Pinpoint the cell where the given text exists, returning its (X, Y) midpoint coordinate. 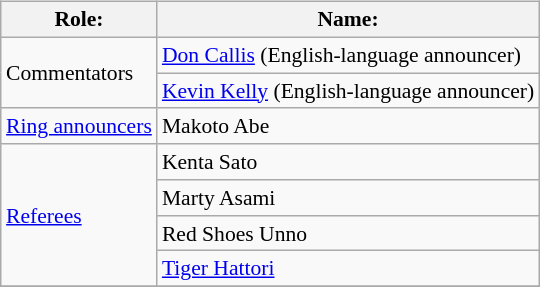
Makoto Abe (348, 126)
Don Callis (English-language announcer) (348, 55)
Role: (79, 20)
Kenta Sato (348, 162)
Tiger Hattori (348, 269)
Referees (79, 215)
Red Shoes Unno (348, 233)
Ring announcers (79, 126)
Commentators (79, 72)
Name: (348, 20)
Marty Asami (348, 198)
Kevin Kelly (English-language announcer) (348, 91)
